For the text-containing cell, return its midpoint in [X, Y] coordinate format. 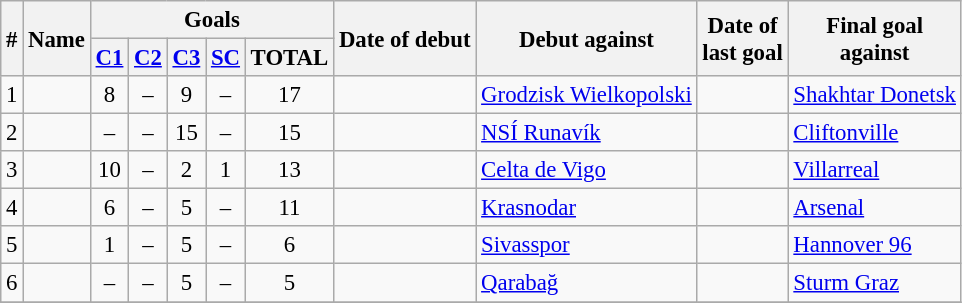
Celta de Vigo [586, 170]
4 [12, 208]
SC [226, 58]
13 [289, 170]
Date of debut [405, 38]
11 [289, 208]
10 [109, 170]
Date oflast goal [742, 38]
9 [186, 95]
Arsenal [874, 208]
Sivasspor [586, 245]
NSÍ Runavík [586, 133]
C2 [148, 58]
Qarabağ [586, 283]
Sturm Graz [874, 283]
C3 [186, 58]
Villarreal [874, 170]
Krasnodar [586, 208]
Debut against [586, 38]
3 [12, 170]
C1 [109, 58]
TOTAL [289, 58]
17 [289, 95]
Name [57, 38]
Goals [212, 20]
8 [109, 95]
Cliftonville [874, 133]
Hannover 96 [874, 245]
Final goalagainst [874, 38]
# [12, 38]
Shakhtar Donetsk [874, 95]
Grodzisk Wielkopolski [586, 95]
